Detect which cell encompasses the target text, then output its [x, y] center coordinate. 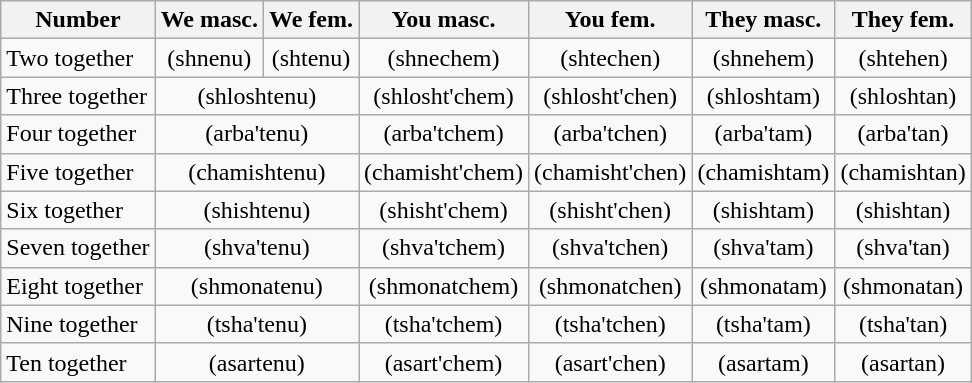
(shloshtam) [764, 96]
They masc. [764, 20]
(asartan) [903, 362]
(shtechen) [610, 58]
(chamisht'chen) [610, 172]
(shloshtan) [903, 96]
Three together [78, 96]
Two together [78, 58]
(arba'tchen) [610, 134]
(shva'tchen) [610, 248]
(tsha'tam) [764, 324]
(shva'tan) [903, 248]
(arba'tam) [764, 134]
Six together [78, 210]
(shmonatchem) [444, 286]
(shva'tchem) [444, 248]
(asart'chem) [444, 362]
Ten together [78, 362]
(shnechem) [444, 58]
(shishtenu) [256, 210]
Nine together [78, 324]
Five together [78, 172]
Four together [78, 134]
(tsha'tchen) [610, 324]
(chamishtan) [903, 172]
(shmonatenu) [256, 286]
(shishtan) [903, 210]
Eight together [78, 286]
You masc. [444, 20]
We masc. [209, 20]
(arba'tan) [903, 134]
(chamishtam) [764, 172]
(shishtam) [764, 210]
(shva'tam) [764, 248]
(shnehem) [764, 58]
Seven together [78, 248]
(tsha'tenu) [256, 324]
(shmonatchen) [610, 286]
(asart'chen) [610, 362]
(asartenu) [256, 362]
They fem. [903, 20]
(arba'tchem) [444, 134]
(chamishtenu) [256, 172]
(shtenu) [310, 58]
(arba'tenu) [256, 134]
(shtehen) [903, 58]
(shmonatan) [903, 286]
(tsha'tan) [903, 324]
(shnenu) [209, 58]
(chamisht'chem) [444, 172]
(shva'tenu) [256, 248]
We fem. [310, 20]
(shisht'chen) [610, 210]
(shloshtenu) [256, 96]
(shlosht'chen) [610, 96]
(shisht'chem) [444, 210]
(tsha'tchem) [444, 324]
You fem. [610, 20]
(shmonatam) [764, 286]
(asartam) [764, 362]
Number [78, 20]
(shlosht'chem) [444, 96]
